Output the [X, Y] coordinate of the center of the cell containing the given text.  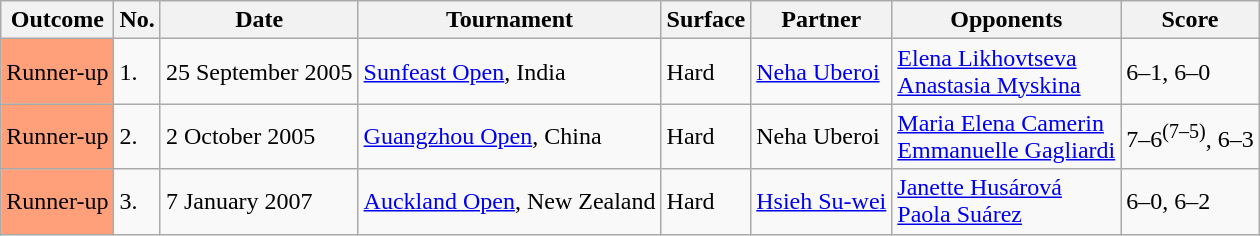
Partner [822, 20]
Hsieh Su-wei [822, 202]
7 January 2007 [259, 202]
Janette Husárová Paola Suárez [1006, 202]
Guangzhou Open, China [510, 136]
25 September 2005 [259, 72]
7–6(7–5), 6–3 [1190, 136]
6–0, 6–2 [1190, 202]
2 October 2005 [259, 136]
Maria Elena Camerin Emmanuelle Gagliardi [1006, 136]
Elena Likhovtseva Anastasia Myskina [1006, 72]
Surface [706, 20]
Outcome [58, 20]
3. [137, 202]
2. [137, 136]
Tournament [510, 20]
Sunfeast Open, India [510, 72]
Score [1190, 20]
Auckland Open, New Zealand [510, 202]
6–1, 6–0 [1190, 72]
Opponents [1006, 20]
1. [137, 72]
Date [259, 20]
No. [137, 20]
